Output the [x, y] coordinate of the center of the cell containing the given text.  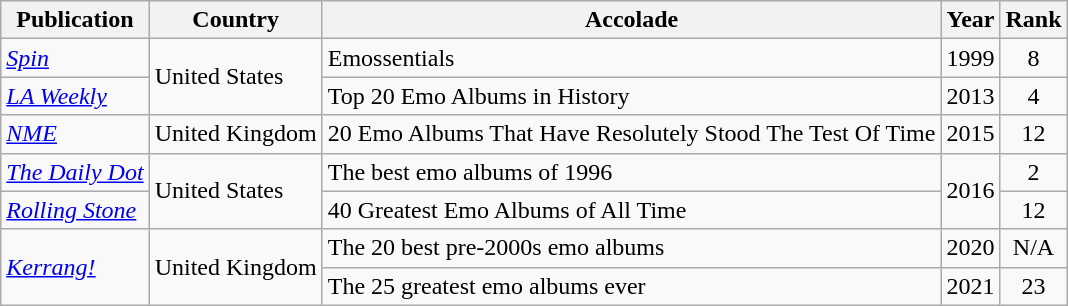
Publication [75, 20]
Accolade [632, 20]
The best emo albums of 1996 [632, 172]
Top 20 Emo Albums in History [632, 96]
Spin [75, 58]
Emossentials [632, 58]
The 20 best pre-2000s emo albums [632, 248]
Kerrang! [75, 267]
The 25 greatest emo albums ever [632, 286]
23 [1034, 286]
Rolling Stone [75, 210]
2020 [970, 248]
8 [1034, 58]
2021 [970, 286]
Year [970, 20]
NME [75, 134]
LA Weekly [75, 96]
4 [1034, 96]
Country [236, 20]
2015 [970, 134]
N/A [1034, 248]
2 [1034, 172]
20 Emo Albums That Have Resolutely Stood The Test Of Time [632, 134]
1999 [970, 58]
2013 [970, 96]
2016 [970, 191]
40 Greatest Emo Albums of All Time [632, 210]
The Daily Dot [75, 172]
Rank [1034, 20]
